Detect which cell encompasses the target text, then output its [x, y] center coordinate. 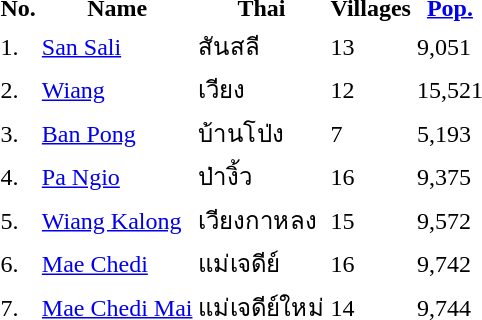
13 [370, 46]
ป่างิ้ว [262, 176]
7 [370, 133]
San Sali [117, 46]
Ban Pong [117, 133]
แม่เจดีย์ [262, 264]
15 [370, 220]
Wiang [117, 90]
สันสลี [262, 46]
Pa Ngio [117, 176]
12 [370, 90]
เวียง [262, 90]
Mae Chedi [117, 264]
บ้านโป่ง [262, 133]
เวียงกาหลง [262, 220]
Wiang Kalong [117, 220]
